Locate the cell with the specified text and output its [x, y] center coordinate. 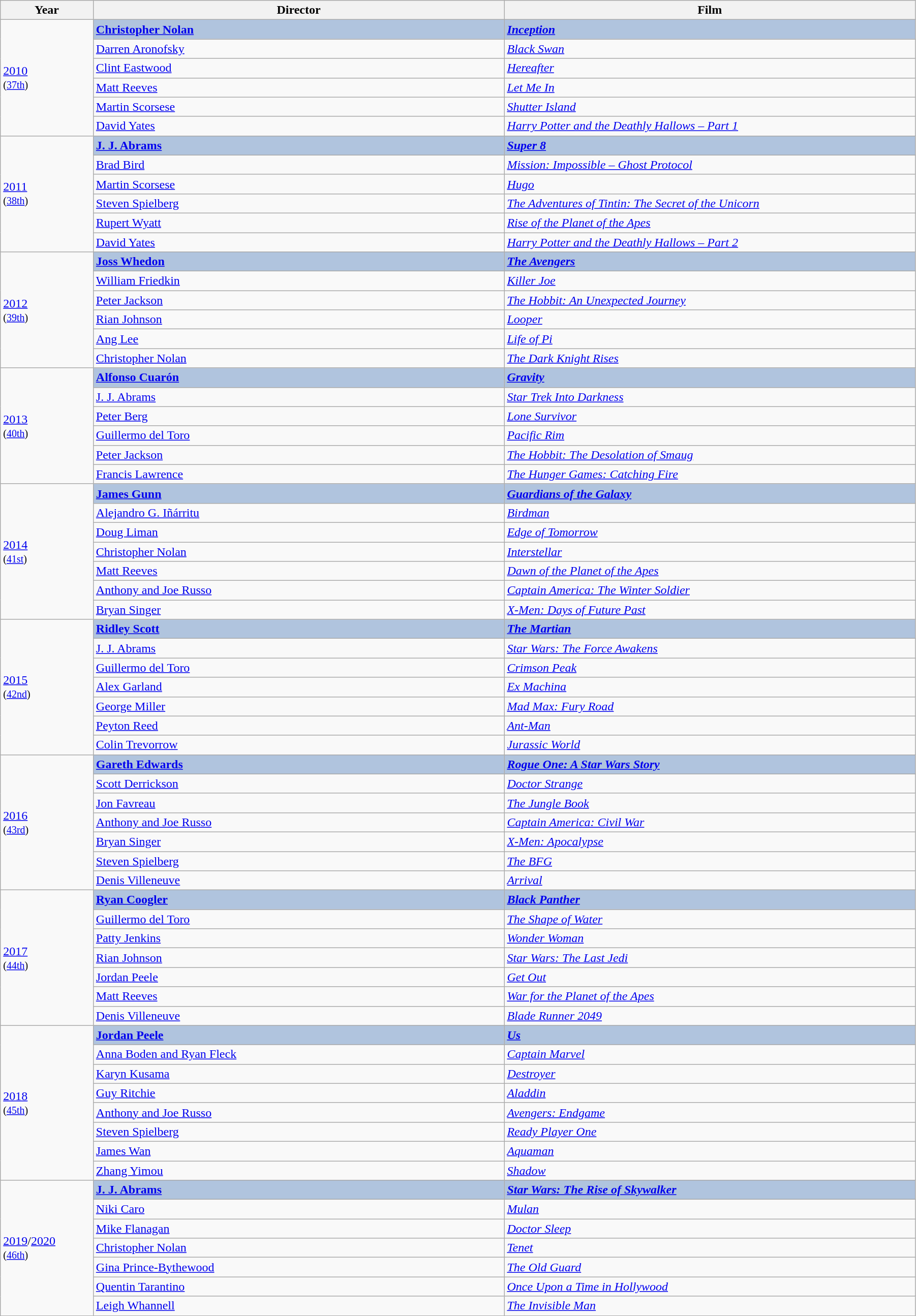
Guardians of the Galaxy [710, 493]
Killer Joe [710, 281]
Jurassic World [710, 745]
2012(39th) [47, 310]
Darren Aronofsky [299, 49]
The Shape of Water [710, 919]
The Avengers [710, 262]
Shutter Island [710, 107]
Scott Derrickson [299, 784]
Peyton Reed [299, 726]
Pacific Rim [710, 435]
X-Men: Days of Future Past [710, 610]
Ready Player One [710, 1132]
Film [710, 10]
Mission: Impossible – Ghost Protocol [710, 165]
Leigh Whannell [299, 1306]
Star Wars: The Last Jedi [710, 958]
Quentin Tarantino [299, 1287]
William Friedkin [299, 281]
Aquaman [710, 1151]
Edge of Tomorrow [710, 532]
Captain America: Civil War [710, 822]
2010(37th) [47, 78]
The Old Guard [710, 1267]
Interstellar [710, 551]
Alfonso Cuarón [299, 378]
Anna Boden and Ryan Fleck [299, 1054]
Peter Berg [299, 416]
The Jungle Book [710, 803]
Alejandro G. Iñárritu [299, 513]
Mad Max: Fury Road [710, 706]
Francis Lawrence [299, 474]
Us [710, 1035]
Joss Whedon [299, 262]
Director [299, 10]
X-Men: Apocalypse [710, 841]
Doctor Sleep [710, 1229]
Destroyer [710, 1074]
Mike Flanagan [299, 1229]
Gina Prince-Bythewood [299, 1267]
Aladdin [710, 1093]
Inception [710, 29]
Hugo [710, 184]
Ryan Coogler [299, 900]
Year [47, 10]
The Hunger Games: Catching Fire [710, 474]
Tenet [710, 1248]
Rupert Wyatt [299, 223]
Rogue One: A Star Wars Story [710, 764]
Super 8 [710, 145]
Rise of the Planet of the Apes [710, 223]
Blade Runner 2049 [710, 1016]
2015(42nd) [47, 687]
2014(41st) [47, 551]
Star Wars: The Force Awakens [710, 648]
2013(40th) [47, 426]
2016(43rd) [47, 822]
Avengers: Endgame [710, 1112]
James Wan [299, 1151]
The BFG [710, 861]
The Adventures of Tintin: The Secret of the Unicorn [710, 203]
Shadow [710, 1170]
Get Out [710, 977]
Crimson Peak [710, 668]
The Invisible Man [710, 1306]
The Martian [710, 629]
Niki Caro [299, 1209]
Brad Bird [299, 165]
Birdman [710, 513]
The Hobbit: An Unexpected Journey [710, 300]
2018(45th) [47, 1103]
Alex Garland [299, 687]
Harry Potter and the Deathly Hallows – Part 1 [710, 126]
The Hobbit: The Desolation of Smaug [710, 455]
James Gunn [299, 493]
Gravity [710, 378]
2019/2020(46th) [47, 1248]
Jon Favreau [299, 803]
George Miller [299, 706]
Captain Marvel [710, 1054]
Wonder Woman [710, 938]
Colin Trevorrow [299, 745]
Zhang Yimou [299, 1170]
2011(38th) [47, 194]
Black Swan [710, 49]
Gareth Edwards [299, 764]
Ex Machina [710, 687]
Star Wars: The Rise of Skywalker [710, 1190]
Once Upon a Time in Hollywood [710, 1287]
Let Me In [710, 87]
The Dark Knight Rises [710, 358]
Karyn Kusama [299, 1074]
War for the Planet of the Apes [710, 996]
Harry Potter and the Deathly Hallows – Part 2 [710, 242]
Lone Survivor [710, 416]
Life of Pi [710, 339]
Black Panther [710, 900]
Patty Jenkins [299, 938]
Captain America: The Winter Soldier [710, 590]
Ridley Scott [299, 629]
Mulan [710, 1209]
2017(44th) [47, 958]
Dawn of the Planet of the Apes [710, 571]
Looper [710, 320]
Doctor Strange [710, 784]
Doug Liman [299, 532]
Guy Ritchie [299, 1093]
Ang Lee [299, 339]
Star Trek Into Darkness [710, 397]
Arrival [710, 881]
Hereafter [710, 68]
Clint Eastwood [299, 68]
Ant-Man [710, 726]
